Determine the (X, Y) coordinate at the center of the cell enclosing the given text.  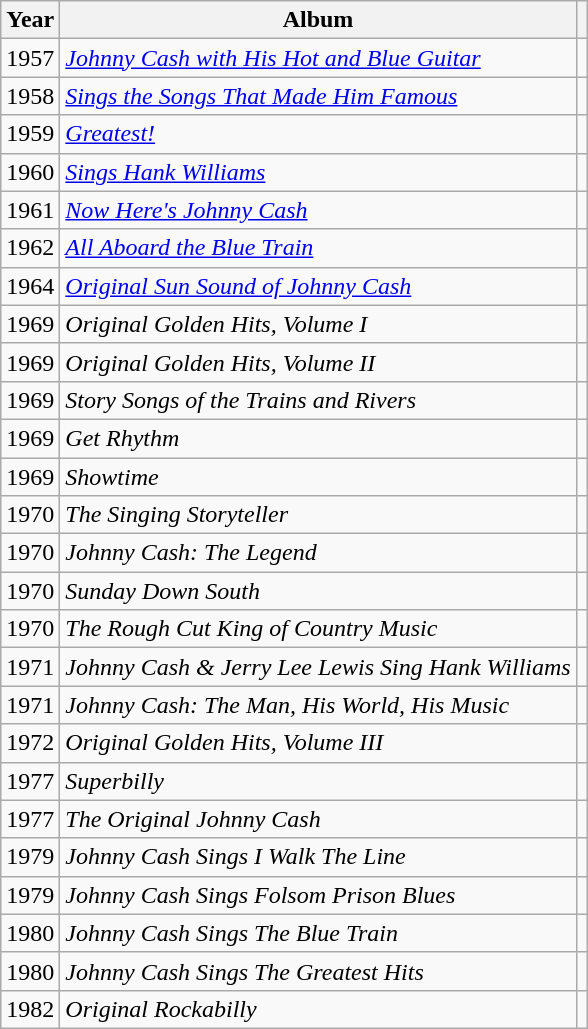
Year (30, 20)
1957 (30, 58)
Johnny Cash & Jerry Lee Lewis Sing Hank Williams (318, 667)
Album (318, 20)
The Singing Storyteller (318, 515)
Original Golden Hits, Volume III (318, 743)
Johnny Cash Sings The Greatest Hits (318, 971)
Original Sun Sound of Johnny Cash (318, 286)
Sunday Down South (318, 591)
All Aboard the Blue Train (318, 248)
Johnny Cash Sings I Walk The Line (318, 857)
Superbilly (318, 781)
1961 (30, 210)
The Original Johnny Cash (318, 819)
Greatest! (318, 134)
Johnny Cash Sings Folsom Prison Blues (318, 895)
Johnny Cash: The Legend (318, 553)
Johnny Cash: The Man, His World, His Music (318, 705)
Sings the Songs That Made Him Famous (318, 96)
Original Golden Hits, Volume II (318, 362)
Johnny Cash Sings The Blue Train (318, 933)
Original Golden Hits, Volume I (318, 324)
1958 (30, 96)
Showtime (318, 477)
1972 (30, 743)
Story Songs of the Trains and Rivers (318, 400)
The Rough Cut King of Country Music (318, 629)
Original Rockabilly (318, 1009)
1960 (30, 172)
1964 (30, 286)
1982 (30, 1009)
1959 (30, 134)
Johnny Cash with His Hot and Blue Guitar (318, 58)
1962 (30, 248)
Get Rhythm (318, 438)
Now Here's Johnny Cash (318, 210)
Sings Hank Williams (318, 172)
